Pinpoint the cell where the given text exists, returning its (x, y) midpoint coordinate. 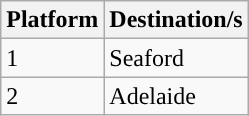
2 (52, 96)
Destination/s (176, 20)
1 (52, 58)
Platform (52, 20)
Seaford (176, 58)
Adelaide (176, 96)
